Provide the (X, Y) coordinate of the cell's center where the given text is located.  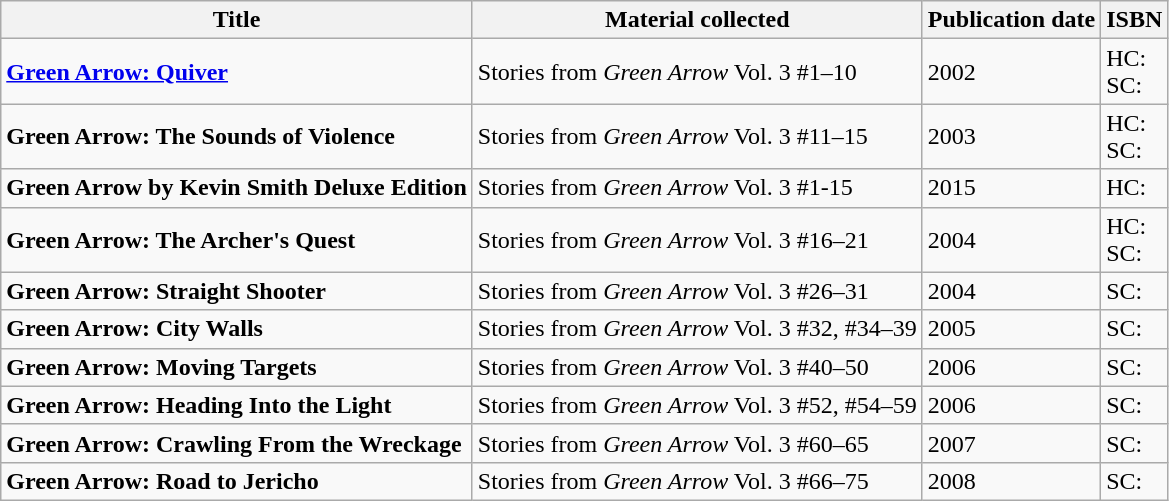
Stories from Green Arrow Vol. 3 #60–65 (697, 443)
Stories from Green Arrow Vol. 3 #26–31 (697, 291)
Stories from Green Arrow Vol. 3 #32, #34–39 (697, 329)
Green Arrow: Straight Shooter (237, 291)
Title (237, 20)
Stories from Green Arrow Vol. 3 #1-15 (697, 188)
Green Arrow: City Walls (237, 329)
Green Arrow: Moving Targets (237, 367)
2005 (1011, 329)
2008 (1011, 481)
Green Arrow: The Archer's Quest (237, 240)
2003 (1011, 136)
Green Arrow by Kevin Smith Deluxe Edition (237, 188)
2015 (1011, 188)
Material collected (697, 20)
Stories from Green Arrow Vol. 3 #66–75 (697, 481)
HC: (1134, 188)
2007 (1011, 443)
Green Arrow: The Sounds of Violence (237, 136)
Stories from Green Arrow Vol. 3 #16–21 (697, 240)
Stories from Green Arrow Vol. 3 #52, #54–59 (697, 405)
ISBN (1134, 20)
Stories from Green Arrow Vol. 3 #11–15 (697, 136)
Green Arrow: Road to Jericho (237, 481)
Green Arrow: Crawling From the Wreckage (237, 443)
2002 (1011, 72)
Publication date (1011, 20)
Stories from Green Arrow Vol. 3 #40–50 (697, 367)
Green Arrow: Heading Into the Light (237, 405)
Stories from Green Arrow Vol. 3 #1–10 (697, 72)
Green Arrow: Quiver (237, 72)
